Pinpoint the cell where the given text exists, returning its (X, Y) midpoint coordinate. 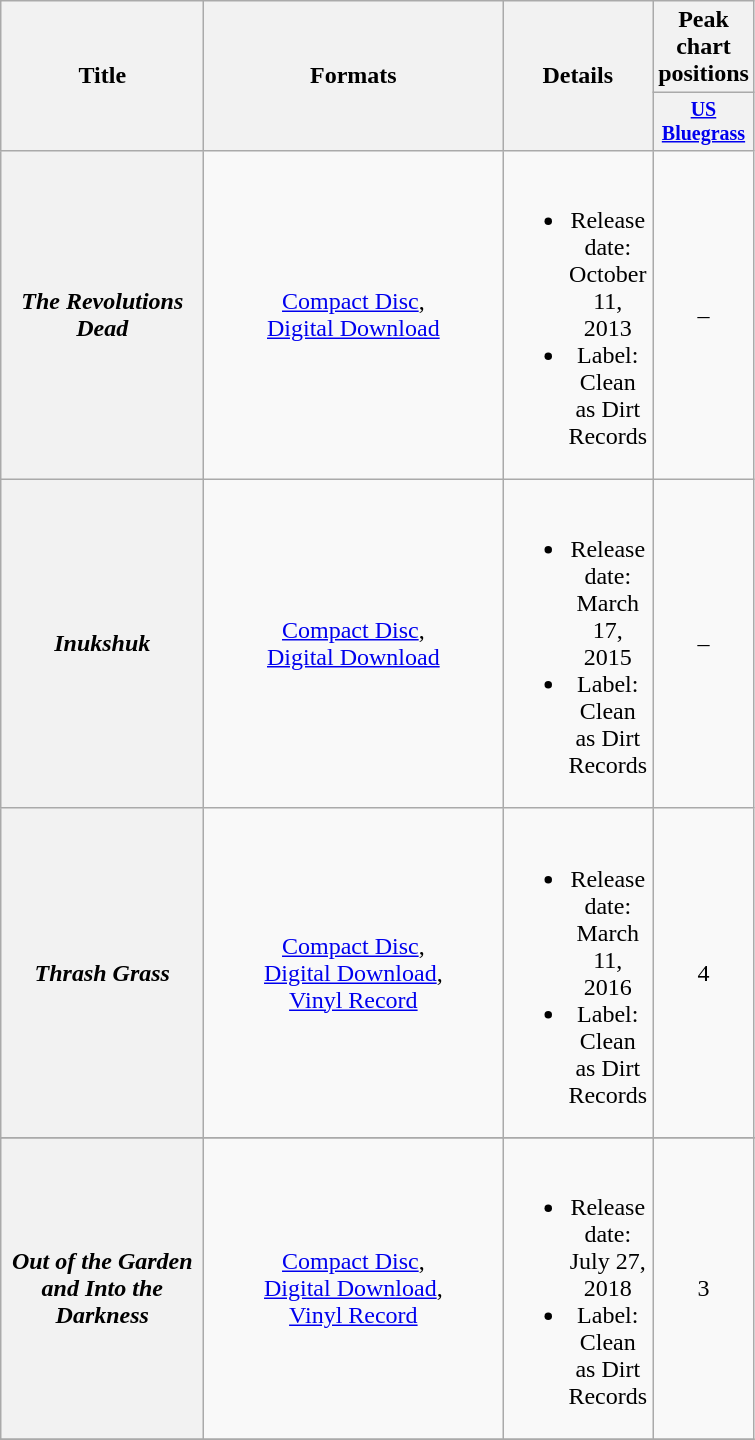
Peak chart positions (704, 47)
Out of the Garden and Into the Darkness (102, 1288)
Title (102, 76)
Release date: March 17, 2015Label: Clean as Dirt Records (578, 644)
Inukshuk (102, 644)
Release date: March 11, 2016Label: Clean as Dirt Records (578, 972)
Thrash Grass (102, 972)
4 (704, 972)
3 (704, 1288)
Release date: July 27, 2018Label: Clean as Dirt Records (578, 1288)
The Revolutions Dead (102, 314)
Formats (354, 76)
US Bluegrass (704, 122)
Details (578, 76)
Release date: October 11, 2013Label: Clean as Dirt Records (578, 314)
